Search for the cell housing the specified text and yield its (x, y) center coordinate. 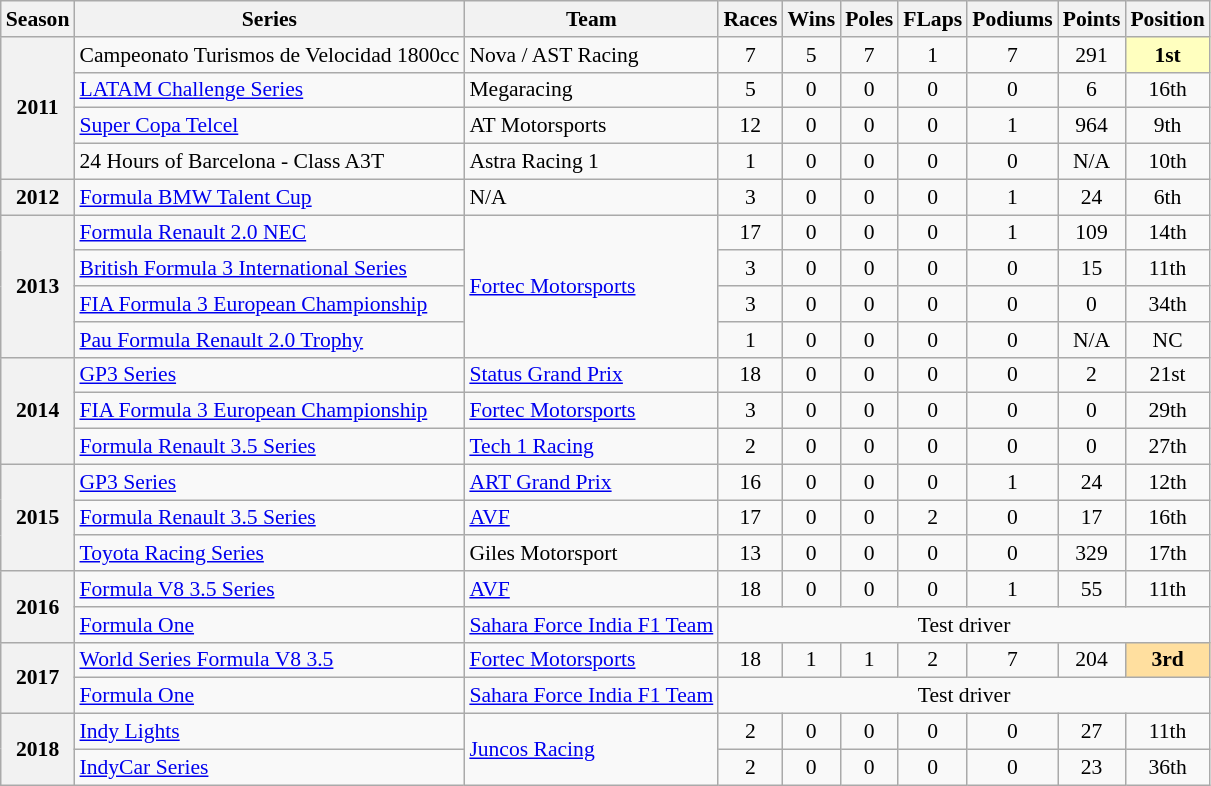
Indy Lights (269, 732)
2016 (38, 606)
12 (750, 126)
2015 (38, 518)
Formula V8 3.5 Series (269, 589)
Tech 1 Racing (591, 447)
ART Grand Prix (591, 482)
FLaps (932, 19)
17th (1167, 554)
Formula BMW Talent Cup (269, 197)
NC (1167, 340)
29th (1167, 411)
291 (1092, 55)
10th (1167, 162)
Formula Renault 2.0 NEC (269, 233)
British Formula 3 International Series (269, 269)
2012 (38, 197)
55 (1092, 589)
Toyota Racing Series (269, 554)
3rd (1167, 660)
6 (1092, 90)
14th (1167, 233)
12th (1167, 482)
13 (750, 554)
204 (1092, 660)
Series (269, 19)
IndyCar Series (269, 767)
329 (1092, 554)
Juncos Racing (591, 750)
27th (1167, 447)
Position (1167, 19)
LATAM Challenge Series (269, 90)
9th (1167, 126)
Races (750, 19)
Giles Motorsport (591, 554)
2018 (38, 750)
2013 (38, 286)
Status Grand Prix (591, 375)
21st (1167, 375)
Wins (811, 19)
Poles (869, 19)
36th (1167, 767)
27 (1092, 732)
24 Hours of Barcelona - Class A3T (269, 162)
15 (1092, 269)
Points (1092, 19)
2017 (38, 678)
109 (1092, 233)
23 (1092, 767)
1st (1167, 55)
AT Motorsports (591, 126)
Nova / AST Racing (591, 55)
6th (1167, 197)
Season (38, 19)
2014 (38, 410)
964 (1092, 126)
Super Copa Telcel (269, 126)
2011 (38, 108)
Team (591, 19)
Podiums (1012, 19)
Megaracing (591, 90)
34th (1167, 304)
World Series Formula V8 3.5 (269, 660)
Pau Formula Renault 2.0 Trophy (269, 340)
Campeonato Turismos de Velocidad 1800cc (269, 55)
16 (750, 482)
Astra Racing 1 (591, 162)
